Pinpoint the cell where the given text exists, returning its (X, Y) midpoint coordinate. 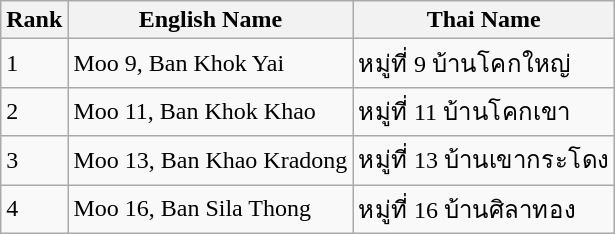
หมู่ที่ 16 บ้านศิลาทอง (484, 208)
Thai Name (484, 20)
Rank (34, 20)
English Name (210, 20)
หมู่ที่ 11 บ้านโคกเขา (484, 112)
Moo 9, Ban Khok Yai (210, 64)
4 (34, 208)
หมู่ที่ 13 บ้านเขากระโดง (484, 160)
Moo 11, Ban Khok Khao (210, 112)
3 (34, 160)
2 (34, 112)
1 (34, 64)
หมู่ที่ 9 บ้านโคกใหญ่ (484, 64)
Moo 13, Ban Khao Kradong (210, 160)
Moo 16, Ban Sila Thong (210, 208)
